Find where the given text appears and provide that cell's center as [x, y] coordinate. 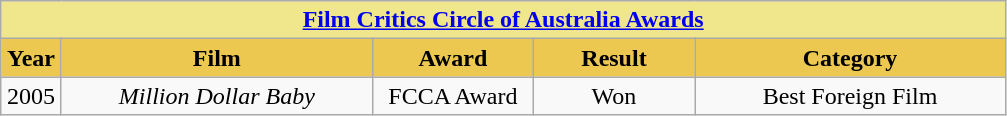
Award [452, 58]
Best Foreign Film [850, 96]
Million Dollar Baby [216, 96]
FCCA Award [452, 96]
Category [850, 58]
Won [614, 96]
Film [216, 58]
Result [614, 58]
Year [32, 58]
Film Critics Circle of Australia Awards [504, 20]
2005 [32, 96]
